Determine the [x, y] coordinate at the center of the cell enclosing the given text.  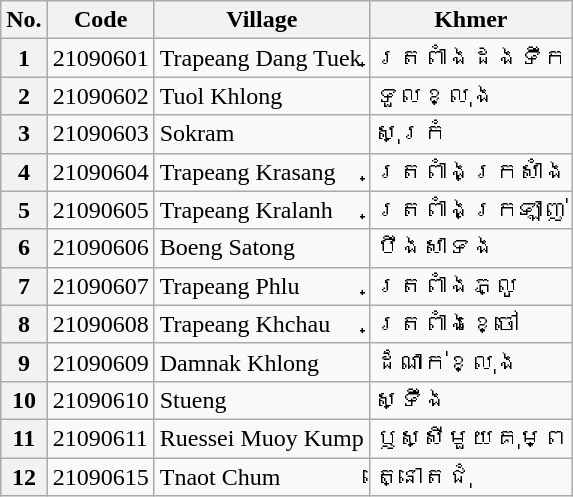
បឹងសាទង [470, 248]
21090605 [100, 210]
6 [24, 248]
4 [24, 172]
Code [100, 20]
21090601 [100, 58]
21090607 [100, 286]
3 [24, 134]
ដំណាក់ខ្លុង [470, 362]
Tnaot Chum [262, 477]
12 [24, 477]
សុក្រំ [470, 134]
Damnak Khlong [262, 362]
ឫស្សីមួយគុម្ព [470, 438]
10 [24, 400]
11 [24, 438]
21090604 [100, 172]
21090608 [100, 324]
ទួលខ្លុង [470, 96]
5 [24, 210]
21090611 [100, 438]
Stueng [262, 400]
Trapeang Khchau [262, 324]
Tuol Khlong [262, 96]
ត្រពាំងភ្លូ [470, 286]
7 [24, 286]
1 [24, 58]
21090603 [100, 134]
ត្រពាំងដងទឹក [470, 58]
Trapeang Krasang [262, 172]
Trapeang Phlu [262, 286]
21090606 [100, 248]
21090609 [100, 362]
Trapeang Dang Tuek [262, 58]
Sokram [262, 134]
21090615 [100, 477]
8 [24, 324]
ស្ទឹង [470, 400]
21090610 [100, 400]
9 [24, 362]
ត្រពាំងខ្ចៅ [470, 324]
Village [262, 20]
Trapeang Kralanh [262, 210]
ត្រពាំងក្រឡាញ់ [470, 210]
ត្រពាំងក្រសាំង [470, 172]
Boeng Satong [262, 248]
Ruessei Muoy Kump [262, 438]
No. [24, 20]
21090602 [100, 96]
ត្នោតជុំ [470, 477]
Khmer [470, 20]
2 [24, 96]
